Detect which cell encompasses the target text, then output its (x, y) center coordinate. 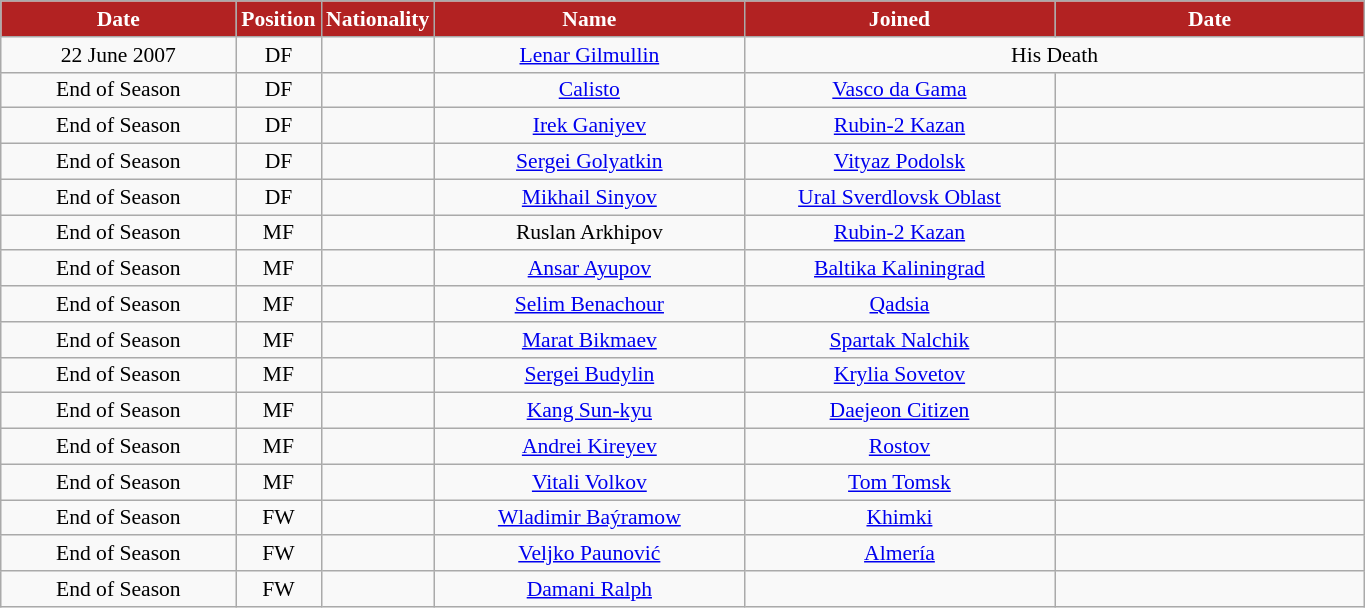
Position (278, 19)
Krylia Sovetov (899, 375)
Name (589, 19)
Calisto (589, 90)
Mikhail Sinyov (589, 197)
Irek Ganiyev (589, 126)
Qadsia (899, 304)
Kang Sun-kyu (589, 411)
Joined (899, 19)
Selim Benachour (589, 304)
Daejeon Citizen (899, 411)
Khimki (899, 518)
Ansar Ayupov (589, 269)
Ruslan Arkhipov (589, 233)
Sergei Budylin (589, 375)
Veljko Paunović (589, 554)
Spartak Nalchik (899, 340)
His Death (1054, 55)
Vitali Volkov (589, 482)
Almería (899, 554)
Vityaz Podolsk (899, 162)
Lenar Gilmullin (589, 55)
Baltika Kaliningrad (899, 269)
Sergei Golyatkin (589, 162)
Marat Bikmaev (589, 340)
Nationality (378, 19)
Rostov (899, 447)
22 June 2007 (118, 55)
Wladimir Baýramow (589, 518)
Ural Sverdlovsk Oblast (899, 197)
Tom Tomsk (899, 482)
Damani Ralph (589, 589)
Vasco da Gama (899, 90)
Andrei Kireyev (589, 447)
